Output the (x, y) coordinate of the center of the cell containing the given text.  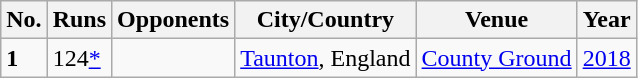
Opponents (174, 20)
Year (606, 20)
Venue (496, 20)
Runs (79, 20)
124* (79, 58)
1 (24, 58)
County Ground (496, 58)
City/Country (326, 20)
No. (24, 20)
2018 (606, 58)
Taunton, England (326, 58)
